Find where the given text appears and provide that cell's center as (x, y) coordinate. 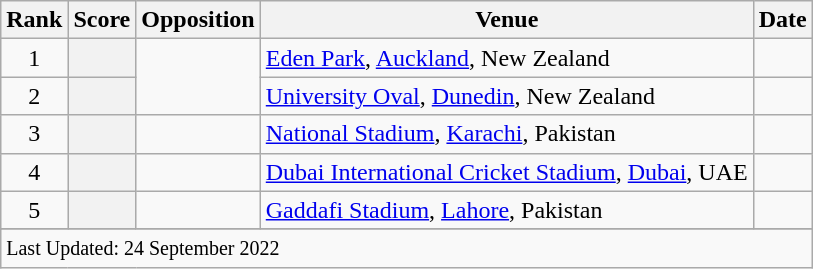
Date (782, 20)
Gaddafi Stadium, Lahore, Pakistan (506, 210)
University Oval, Dunedin, New Zealand (506, 96)
Eden Park, Auckland, New Zealand (506, 58)
National Stadium, Karachi, Pakistan (506, 134)
Dubai International Cricket Stadium, Dubai, UAE (506, 172)
Opposition (198, 20)
2 (34, 96)
4 (34, 172)
Score (102, 20)
Rank (34, 20)
3 (34, 134)
5 (34, 210)
1 (34, 58)
Last Updated: 24 September 2022 (407, 248)
Venue (506, 20)
